Locate the cell with the specified text and output its [x, y] center coordinate. 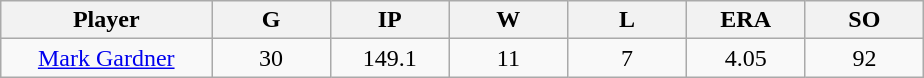
Player [106, 20]
149.1 [390, 58]
G [272, 20]
ERA [746, 20]
L [628, 20]
SO [864, 20]
30 [272, 58]
Mark Gardner [106, 58]
11 [508, 58]
IP [390, 20]
92 [864, 58]
W [508, 20]
7 [628, 58]
4.05 [746, 58]
